Capture the cell that displays the provided text and extract its [x, y] central coordinate. 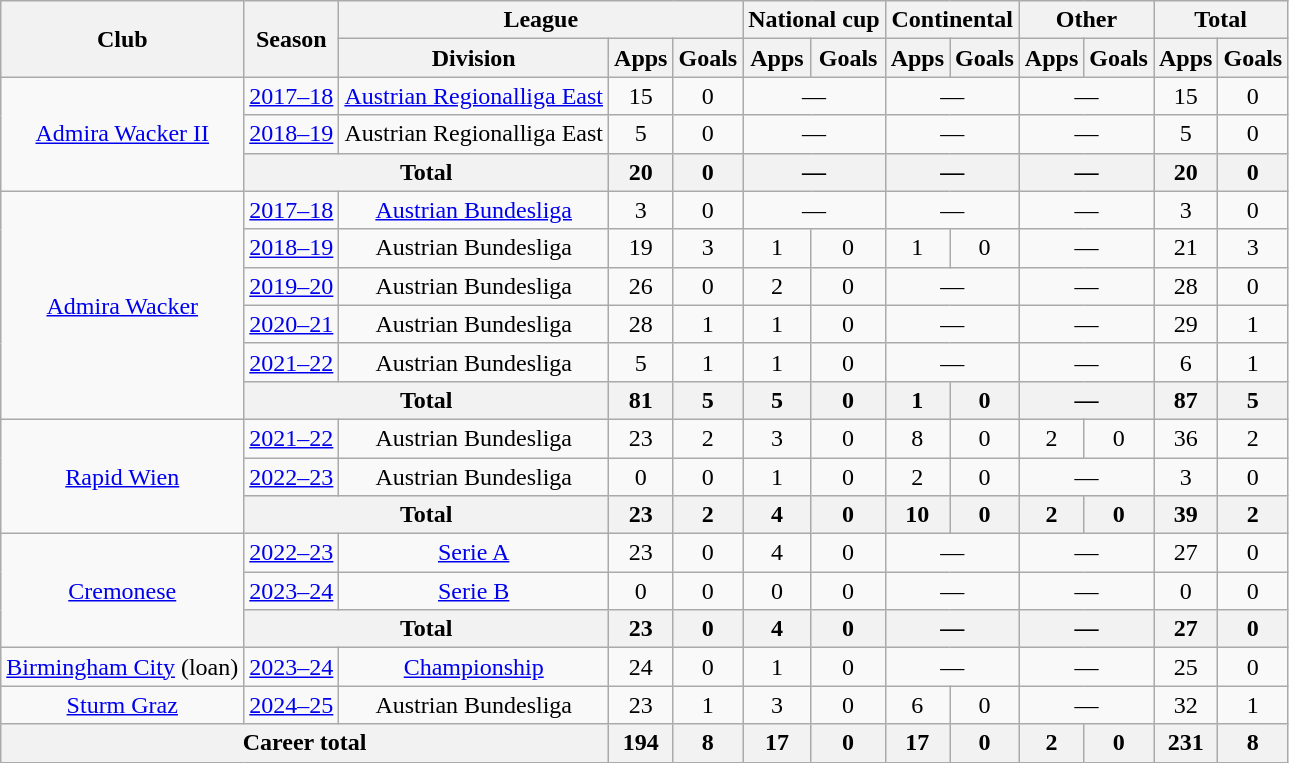
Other [1086, 20]
29 [1186, 324]
81 [641, 400]
Division [474, 58]
League [541, 20]
194 [641, 743]
Serie A [474, 553]
2024–25 [292, 705]
Birmingham City (loan) [122, 667]
Championship [474, 667]
Rapid Wien [122, 476]
Career total [305, 743]
24 [641, 667]
Serie B [474, 591]
National cup [814, 20]
32 [1186, 705]
Admira Wacker [122, 305]
19 [641, 248]
26 [641, 286]
87 [1186, 400]
21 [1186, 248]
Continental [952, 20]
25 [1186, 667]
2020–21 [292, 324]
Sturm Graz [122, 705]
Club [122, 39]
36 [1186, 438]
2019–20 [292, 286]
10 [917, 515]
Cremonese [122, 591]
Season [292, 39]
39 [1186, 515]
Admira Wacker II [122, 134]
231 [1186, 743]
